Identify which cell holds the provided text, then report its (x, y) central coordinate. 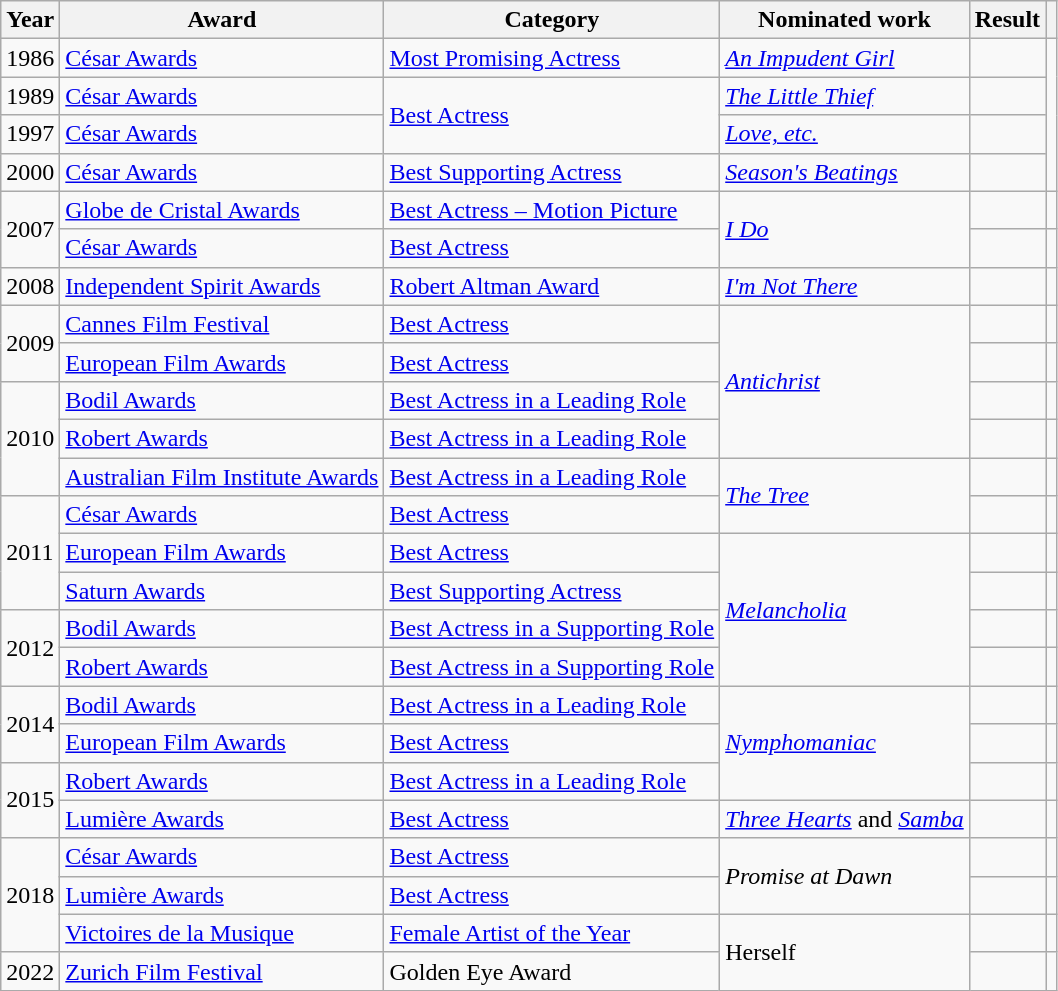
Antichrist (845, 381)
2010 (30, 438)
Award (222, 20)
Globe de Cristal Awards (222, 210)
2015 (30, 800)
1989 (30, 96)
2009 (30, 343)
Melancholia (845, 610)
Season's Beatings (845, 172)
Victoires de la Musique (222, 933)
1986 (30, 58)
Robert Altman Award (552, 286)
2007 (30, 229)
Three Hearts and Samba (845, 819)
2022 (30, 971)
2018 (30, 895)
An Impudent Girl (845, 58)
Most Promising Actress (552, 58)
Result (1007, 20)
Herself (845, 952)
I'm Not There (845, 286)
2012 (30, 648)
Promise at Dawn (845, 876)
Year (30, 20)
2008 (30, 286)
Independent Spirit Awards (222, 286)
Category (552, 20)
2011 (30, 553)
Golden Eye Award (552, 971)
Love, etc. (845, 134)
I Do (845, 229)
The Little Thief (845, 96)
Nymphomaniac (845, 743)
The Tree (845, 496)
Female Artist of the Year (552, 933)
Saturn Awards (222, 591)
2000 (30, 172)
Australian Film Institute Awards (222, 477)
Cannes Film Festival (222, 324)
Best Actress – Motion Picture (552, 210)
2014 (30, 724)
Zurich Film Festival (222, 971)
Nominated work (845, 20)
1997 (30, 134)
